Identify which cell holds the provided text, then report its (x, y) central coordinate. 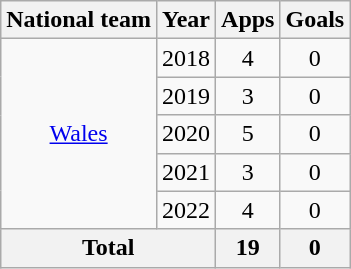
National team (79, 20)
Year (186, 20)
2019 (186, 96)
2020 (186, 134)
Apps (248, 20)
19 (248, 248)
5 (248, 134)
Total (108, 248)
Wales (79, 134)
Goals (315, 20)
2021 (186, 172)
2022 (186, 210)
2018 (186, 58)
